Provide the [X, Y] coordinate of the cell's center where the given text is located.  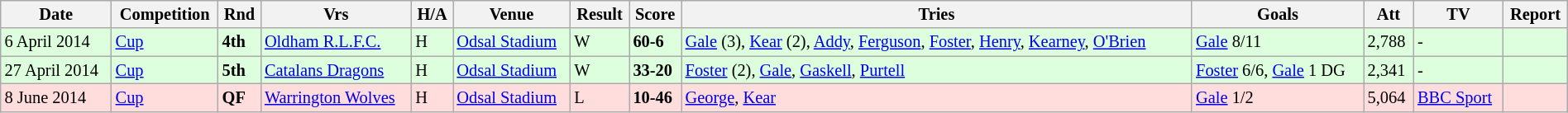
Gale (3), Kear (2), Addy, Ferguson, Foster, Henry, Kearney, O'Brien [936, 42]
6 April 2014 [56, 42]
Catalans Dragons [336, 70]
2,341 [1389, 70]
L [600, 97]
George, Kear [936, 97]
8 June 2014 [56, 97]
Gale 1/2 [1277, 97]
Vrs [336, 14]
TV [1459, 14]
2,788 [1389, 42]
BBC Sport [1459, 97]
Score [655, 14]
27 April 2014 [56, 70]
H/A [432, 14]
Oldham R.L.F.C. [336, 42]
Report [1535, 14]
5th [240, 70]
10-46 [655, 97]
Venue [512, 14]
Warrington Wolves [336, 97]
Att [1389, 14]
Foster 6/6, Gale 1 DG [1277, 70]
Result [600, 14]
33-20 [655, 70]
60-6 [655, 42]
Gale 8/11 [1277, 42]
Competition [165, 14]
Goals [1277, 14]
QF [240, 97]
Tries [936, 14]
Date [56, 14]
5,064 [1389, 97]
4th [240, 42]
Rnd [240, 14]
Foster (2), Gale, Gaskell, Purtell [936, 70]
